From the cell containing the given text, extract its center point as (X, Y) coordinate. 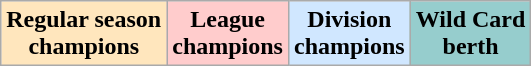
Wild Cardberth (470, 34)
Leaguechampions (228, 34)
Divisionchampions (349, 34)
Regular seasonchampions (84, 34)
